Return [X, Y] of the center of cell containing provided text 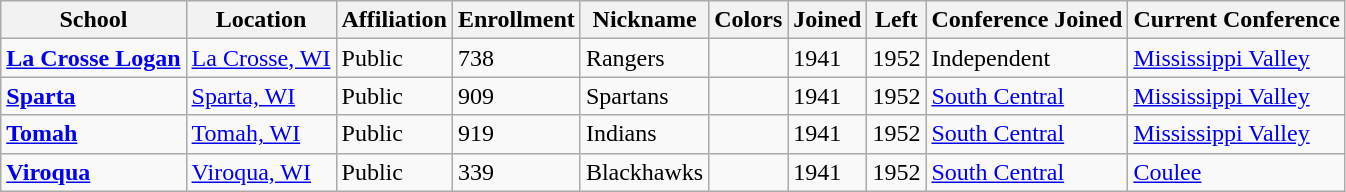
Enrollment [516, 20]
Blackhawks [644, 172]
Sparta [94, 96]
Rangers [644, 58]
La Crosse, WI [261, 58]
Tomah [94, 134]
Spartans [644, 96]
Location [261, 20]
Affiliation [394, 20]
Colors [748, 20]
909 [516, 96]
Sparta, WI [261, 96]
Viroqua [94, 172]
339 [516, 172]
Coulee [1236, 172]
738 [516, 58]
Joined [828, 20]
Left [896, 20]
Independent [1027, 58]
Indians [644, 134]
919 [516, 134]
Tomah, WI [261, 134]
Conference Joined [1027, 20]
School [94, 20]
Current Conference [1236, 20]
La Crosse Logan [94, 58]
Nickname [644, 20]
Viroqua, WI [261, 172]
